Extract the (X, Y) coordinate from the center of the cell holding the provided text.  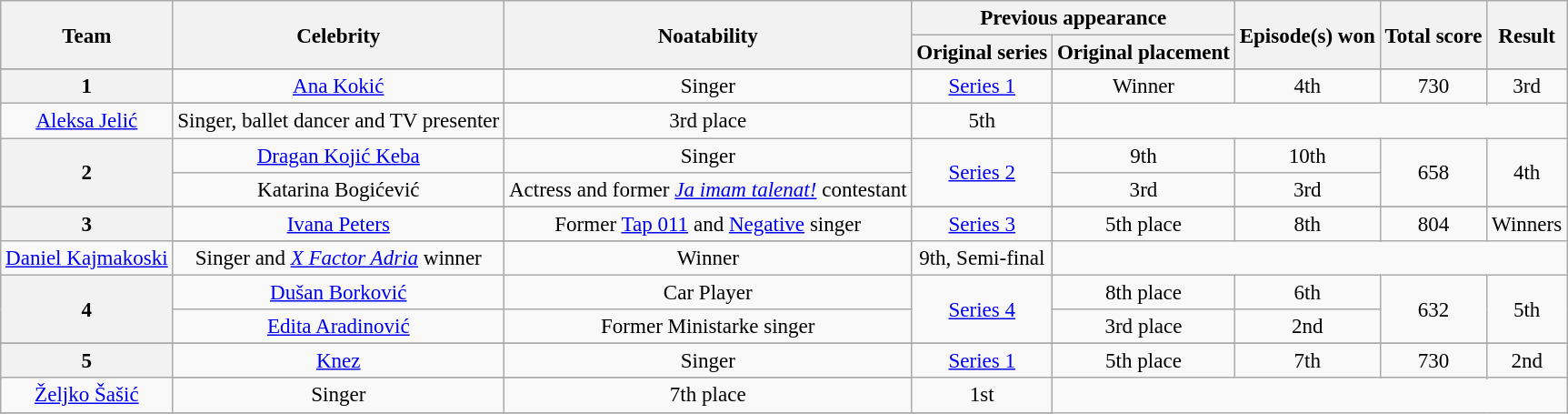
8th (1307, 224)
Former Ministarke singer (708, 327)
10th (1307, 156)
Original series (982, 53)
Episode(s) won (1307, 35)
6th (1307, 293)
658 (1433, 173)
Original placement (1144, 53)
Noatability (708, 35)
Result (1527, 35)
Series 2 (982, 173)
1st (982, 396)
4 (87, 309)
Total score (1433, 35)
Previous appearance (1073, 18)
804 (1433, 224)
Željko Šašić (87, 396)
1 (87, 86)
Dušan Borković (338, 293)
Series 4 (982, 309)
Actress and former Ja imam talenat! contestant (708, 190)
Katarina Bogićević (338, 190)
Winners (1527, 224)
7th (1307, 361)
5 (87, 361)
632 (1433, 309)
9th, Semi-final (982, 258)
8th place (1144, 293)
3 (87, 224)
Aleksa Jelić (87, 121)
Team (87, 35)
Series 3 (982, 224)
Ana Kokić (338, 86)
Singer, ballet dancer and TV presenter (338, 121)
Knez (338, 361)
Celebrity (338, 35)
Former Tap 011 and Negative singer (708, 224)
2 (87, 173)
9th (1144, 156)
Ivana Peters (338, 224)
Dragan Kojić Keba (338, 156)
Singer and X Factor Adria winner (338, 258)
Car Player (708, 293)
Daniel Kajmakoski (87, 258)
Edita Aradinović (338, 327)
7th place (708, 396)
